Scan for the cell matching the given text and deliver its [X, Y] coordinate at center. 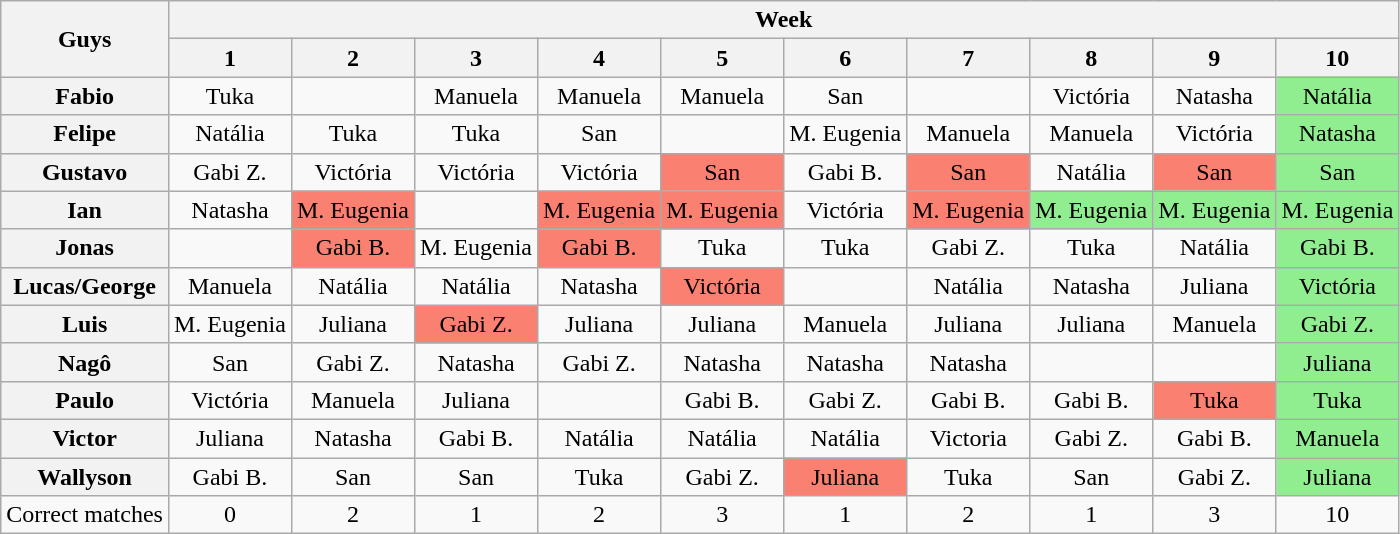
4 [600, 58]
Paulo [85, 400]
8 [1092, 58]
Felipe [85, 134]
Guys [85, 39]
7 [968, 58]
Gustavo [85, 172]
5 [722, 58]
0 [230, 515]
Luis [85, 324]
Jonas [85, 248]
Week [783, 20]
6 [846, 58]
Victoria [968, 438]
Victor [85, 438]
Fabio [85, 96]
Wallyson [85, 477]
Ian [85, 210]
9 [1214, 58]
Lucas/George [85, 286]
Nagô [85, 362]
Correct matches [85, 515]
